Output the (X, Y) coordinate of the center of the cell containing the given text.  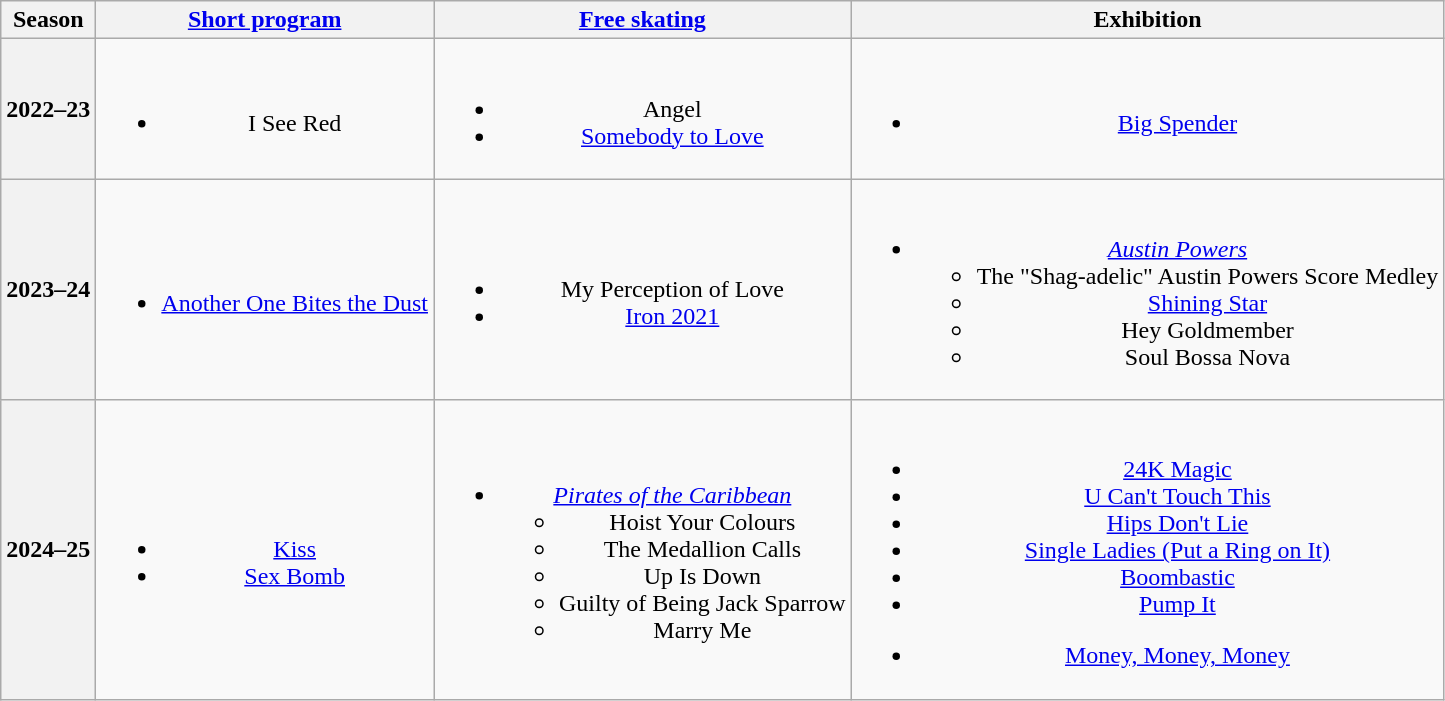
Season (48, 20)
2024–25 (48, 550)
Big Spender (1148, 109)
Angel Somebody to Love (643, 109)
Kiss Sex Bomb (265, 550)
2022–23 (48, 109)
Free skating (643, 20)
I See Red (265, 109)
2023–24 (48, 290)
Austin PowersThe "Shag-adelic" Austin Powers Score Medley Shining Star Hey Goldmember Soul Bossa Nova (1148, 290)
Another One Bites the Dust (265, 290)
My Perception of Love Iron 2021 (643, 290)
Short program (265, 20)
Pirates of the CaribbeanHoist Your ColoursThe Medallion CallsUp Is DownGuilty of Being Jack SparrowMarry Me (643, 550)
24K Magic U Can't Touch This Hips Don't Lie Single Ladies (Put a Ring on It) Boombastic Pump It Money, Money, Money (1148, 550)
Exhibition (1148, 20)
